Capture the cell that displays the provided text and extract its [X, Y] central coordinate. 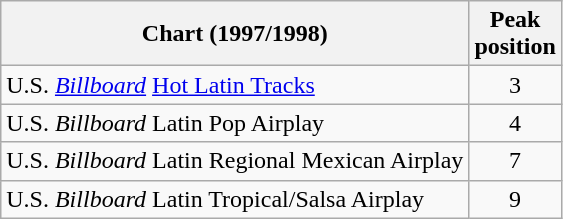
3 [515, 85]
7 [515, 161]
U.S. Billboard Latin Tropical/Salsa Airplay [235, 199]
U.S. Billboard Latin Regional Mexican Airplay [235, 161]
Chart (1997/1998) [235, 34]
U.S. Billboard Latin Pop Airplay [235, 123]
4 [515, 123]
9 [515, 199]
Peakposition [515, 34]
U.S. Billboard Hot Latin Tracks [235, 85]
